Return (X, Y) of the center of cell containing provided text 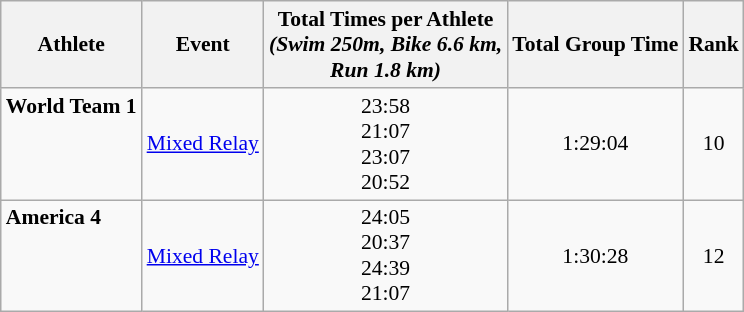
1:29:04 (595, 144)
Athlete (72, 44)
Rank (714, 44)
24:0520:3724:3921:07 (386, 256)
1:30:28 (595, 256)
Total Times per Athlete (Swim 250m, Bike 6.6 km, Run 1.8 km) (386, 44)
23:5821:0723:0720:52 (386, 144)
Total Group Time (595, 44)
10 (714, 144)
America 4 (72, 256)
World Team 1 (72, 144)
Event (203, 44)
12 (714, 256)
